For the text-containing cell, return its midpoint in (X, Y) coordinate format. 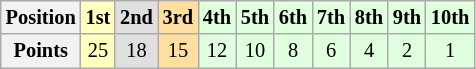
9th (407, 17)
18 (136, 51)
Points (41, 51)
2nd (136, 17)
7th (331, 17)
6 (331, 51)
Position (41, 17)
10 (255, 51)
5th (255, 17)
6th (293, 17)
3rd (178, 17)
4 (369, 51)
1st (98, 17)
25 (98, 51)
10th (450, 17)
1 (450, 51)
2 (407, 51)
15 (178, 51)
4th (217, 17)
8th (369, 17)
12 (217, 51)
8 (293, 51)
